Search for the cell housing the specified text and yield its (x, y) center coordinate. 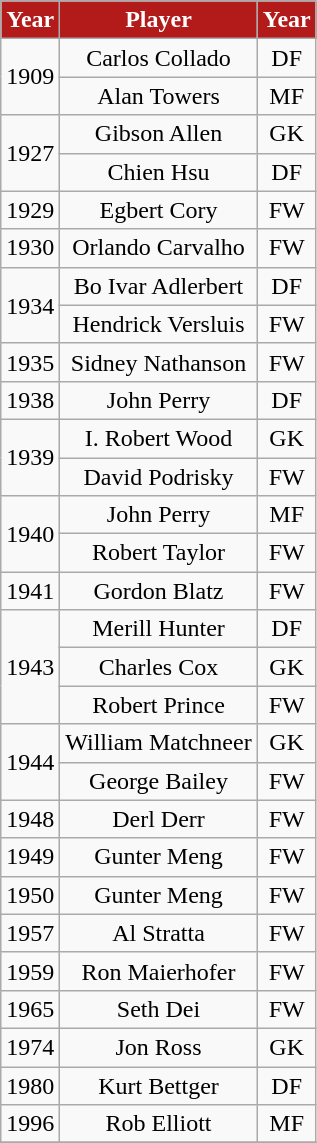
1974 (30, 1047)
1949 (30, 857)
1940 (30, 534)
Kurt Bettger (158, 1085)
Merill Hunter (158, 629)
1948 (30, 819)
Ron Maierhofer (158, 971)
Robert Prince (158, 705)
Bo Ivar Adlerbert (158, 286)
Rob Elliott (158, 1124)
1965 (30, 1009)
Jon Ross (158, 1047)
Carlos Collado (158, 58)
David Podrisky (158, 477)
Robert Taylor (158, 553)
1927 (30, 153)
George Bailey (158, 781)
Egbert Cory (158, 210)
1943 (30, 667)
Seth Dei (158, 1009)
Derl Derr (158, 819)
1929 (30, 210)
Sidney Nathanson (158, 362)
1950 (30, 895)
Orlando Carvalho (158, 248)
1939 (30, 457)
Alan Towers (158, 96)
1941 (30, 591)
Player (158, 20)
1944 (30, 762)
Gordon Blatz (158, 591)
Al Stratta (158, 933)
1934 (30, 305)
Chien Hsu (158, 172)
1938 (30, 400)
I. Robert Wood (158, 438)
1909 (30, 77)
Gibson Allen (158, 134)
1959 (30, 971)
1980 (30, 1085)
1935 (30, 362)
Charles Cox (158, 667)
William Matchneer (158, 743)
1957 (30, 933)
Hendrick Versluis (158, 324)
1930 (30, 248)
1996 (30, 1124)
